Locate the cell with the specified text and output its [x, y] center coordinate. 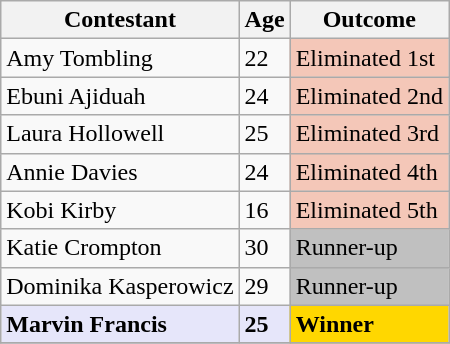
Annie Davies [120, 172]
Eliminated 5th [369, 210]
Eliminated 3rd [369, 134]
Ebuni Ajiduah [120, 96]
Amy Tombling [120, 58]
22 [264, 58]
Outcome [369, 20]
Dominika Kasperowicz [120, 286]
Contestant [120, 20]
16 [264, 210]
Eliminated 2nd [369, 96]
Eliminated 4th [369, 172]
Kobi Kirby [120, 210]
Winner [369, 324]
Katie Crompton [120, 248]
29 [264, 286]
30 [264, 248]
Marvin Francis [120, 324]
Laura Hollowell [120, 134]
Age [264, 20]
Eliminated 1st [369, 58]
